For the text-containing cell, return its midpoint in [X, Y] coordinate format. 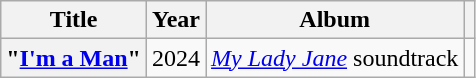
2024 [176, 58]
Album [335, 20]
Title [74, 20]
My Lady Jane soundtrack [335, 58]
Year [176, 20]
"I'm a Man" [74, 58]
